Pinpoint the cell where the given text exists, returning its [x, y] midpoint coordinate. 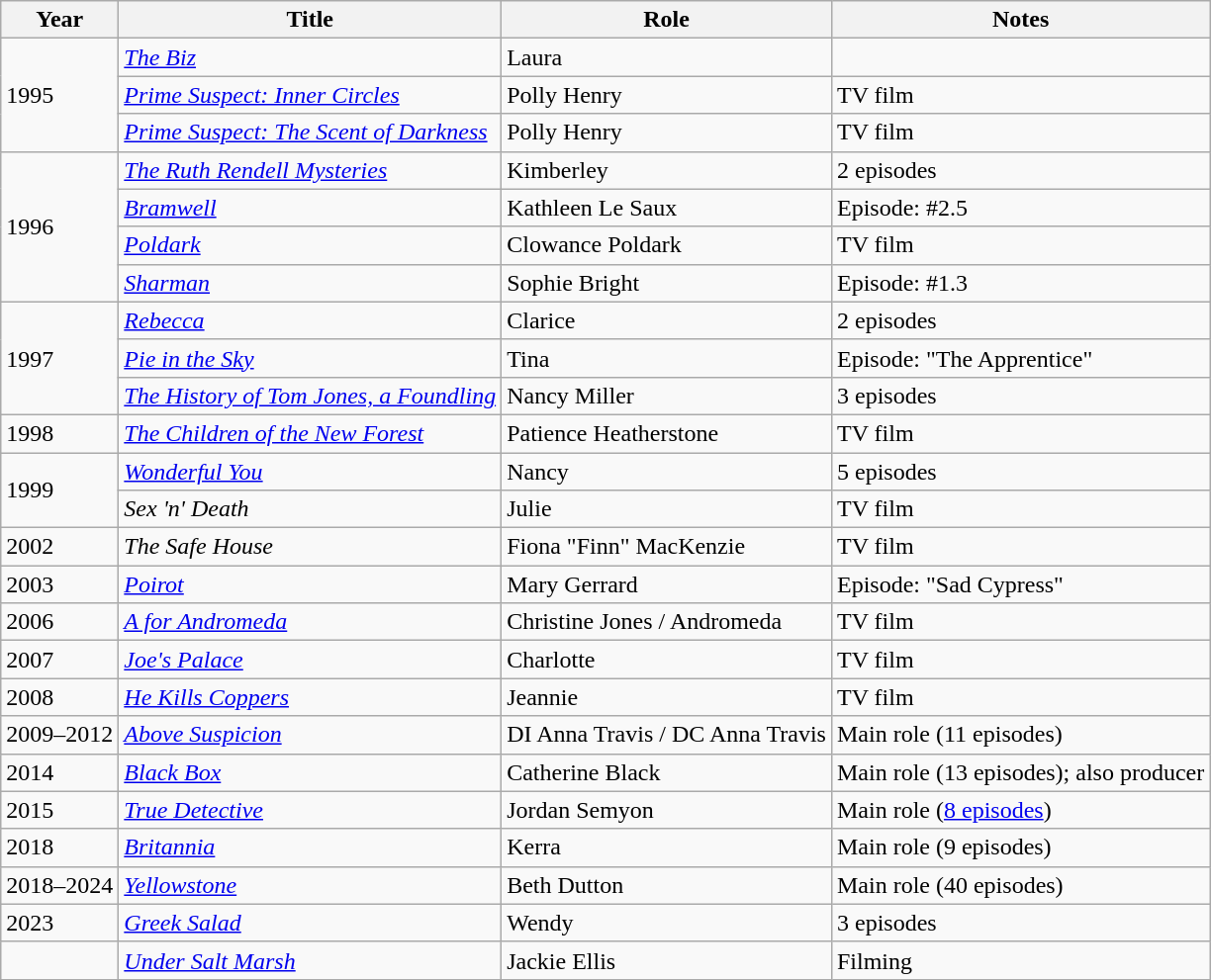
Episode: #2.5 [1020, 208]
The Children of the New Forest [311, 433]
Episode: #1.3 [1020, 283]
He Kills Coppers [311, 697]
Wonderful You [311, 472]
Main role (8 episodes) [1020, 810]
Main role (9 episodes) [1020, 847]
Fiona "Finn" MacKenzie [667, 547]
Main role (11 episodes) [1020, 735]
Jordan Semyon [667, 810]
Laura [667, 57]
2014 [59, 772]
Notes [1020, 20]
Black Box [311, 772]
Main role (13 episodes); also producer [1020, 772]
Title [311, 20]
2007 [59, 660]
The History of Tom Jones, a Foundling [311, 396]
Patience Heatherstone [667, 433]
Beth Dutton [667, 885]
2008 [59, 697]
1998 [59, 433]
1995 [59, 95]
2018 [59, 847]
Above Suspicion [311, 735]
The Ruth Rendell Mysteries [311, 170]
Kathleen Le Saux [667, 208]
2006 [59, 622]
Jackie Ellis [667, 960]
Sophie Bright [667, 283]
Prime Suspect: Inner Circles [311, 95]
Greek Salad [311, 923]
DI Anna Travis / DC Anna Travis [667, 735]
2002 [59, 547]
Kerra [667, 847]
Charlotte [667, 660]
2018–2024 [59, 885]
1999 [59, 490]
Clarice [667, 320]
Nancy Miller [667, 396]
Bramwell [311, 208]
Catherine Black [667, 772]
Episode: "Sad Cypress" [1020, 584]
Poldark [311, 245]
2003 [59, 584]
Under Salt Marsh [311, 960]
Year [59, 20]
True Detective [311, 810]
Britannia [311, 847]
Christine Jones / Andromeda [667, 622]
Clowance Poldark [667, 245]
Joe's Palace [311, 660]
Sharman [311, 283]
Role [667, 20]
2009–2012 [59, 735]
The Safe House [311, 547]
The Biz [311, 57]
Mary Gerrard [667, 584]
Episode: "The Apprentice" [1020, 358]
Main role (40 episodes) [1020, 885]
Sex 'n' Death [311, 509]
1997 [59, 358]
Wendy [667, 923]
Jeannie [667, 697]
1996 [59, 226]
Prime Suspect: The Scent of Darkness [311, 133]
Yellowstone [311, 885]
A for Andromeda [311, 622]
Nancy [667, 472]
Kimberley [667, 170]
Filming [1020, 960]
Julie [667, 509]
2015 [59, 810]
Rebecca [311, 320]
Pie in the Sky [311, 358]
5 episodes [1020, 472]
Poirot [311, 584]
Tina [667, 358]
2023 [59, 923]
